Output the (X, Y) coordinate of the center of the cell containing the given text.  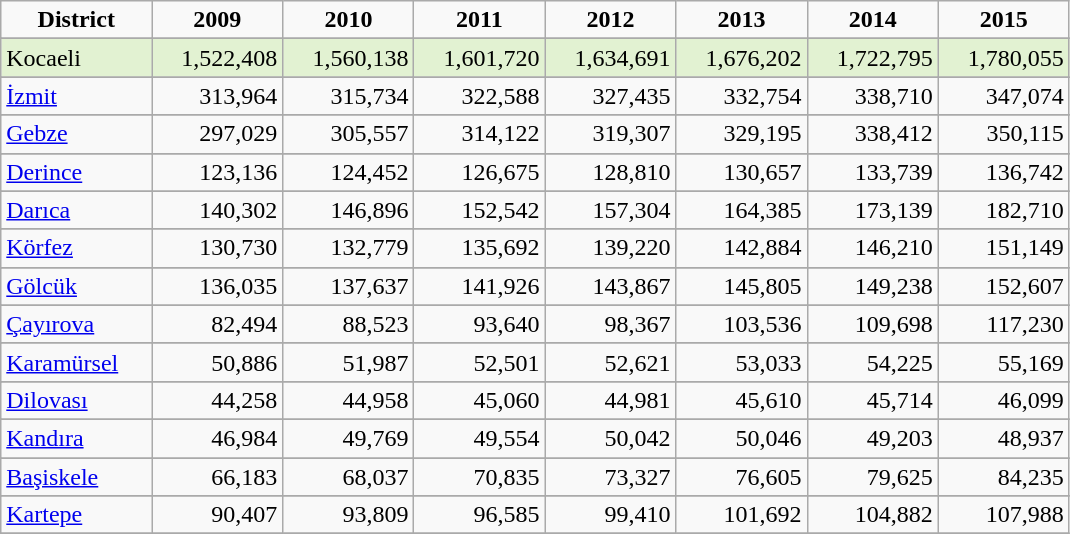
68,037 (348, 477)
88,523 (348, 324)
107,988 (1004, 515)
2015 (1004, 20)
164,385 (742, 210)
322,588 (480, 96)
2010 (348, 20)
329,195 (742, 134)
49,203 (872, 438)
136,742 (1004, 172)
Kocaeli (76, 58)
Gebze (76, 134)
93,640 (480, 324)
315,734 (348, 96)
45,714 (872, 400)
350,115 (1004, 134)
314,122 (480, 134)
132,779 (348, 248)
1,634,691 (610, 58)
Körfez (76, 248)
Başiskele (76, 477)
Darıca (76, 210)
338,710 (872, 96)
2012 (610, 20)
103,536 (742, 324)
332,754 (742, 96)
84,235 (1004, 477)
139,220 (610, 248)
49,554 (480, 438)
141,926 (480, 286)
305,557 (348, 134)
327,435 (610, 96)
182,710 (1004, 210)
45,060 (480, 400)
45,610 (742, 400)
76,605 (742, 477)
347,074 (1004, 96)
133,739 (872, 172)
1,722,795 (872, 58)
1,560,138 (348, 58)
319,307 (610, 134)
123,136 (218, 172)
297,029 (218, 134)
128,810 (610, 172)
157,304 (610, 210)
130,657 (742, 172)
146,896 (348, 210)
93,809 (348, 515)
District (76, 20)
109,698 (872, 324)
145,805 (742, 286)
66,183 (218, 477)
2009 (218, 20)
52,501 (480, 362)
130,730 (218, 248)
2013 (742, 20)
Kartepe (76, 515)
1,522,408 (218, 58)
152,607 (1004, 286)
101,692 (742, 515)
140,302 (218, 210)
1,601,720 (480, 58)
135,692 (480, 248)
104,882 (872, 515)
Gölcük (76, 286)
173,139 (872, 210)
44,958 (348, 400)
151,149 (1004, 248)
73,327 (610, 477)
Çayırova (76, 324)
146,210 (872, 248)
117,230 (1004, 324)
1,676,202 (742, 58)
48,937 (1004, 438)
70,835 (480, 477)
99,410 (610, 515)
53,033 (742, 362)
98,367 (610, 324)
İzmit (76, 96)
Dilovası (76, 400)
Derince (76, 172)
313,964 (218, 96)
142,884 (742, 248)
50,886 (218, 362)
54,225 (872, 362)
149,238 (872, 286)
55,169 (1004, 362)
Karamürsel (76, 362)
338,412 (872, 134)
51,987 (348, 362)
2014 (872, 20)
152,542 (480, 210)
52,621 (610, 362)
79,625 (872, 477)
136,035 (218, 286)
49,769 (348, 438)
44,258 (218, 400)
Kandıra (76, 438)
50,046 (742, 438)
96,585 (480, 515)
46,984 (218, 438)
124,452 (348, 172)
50,042 (610, 438)
126,675 (480, 172)
1,780,055 (1004, 58)
137,637 (348, 286)
2011 (480, 20)
44,981 (610, 400)
82,494 (218, 324)
46,099 (1004, 400)
143,867 (610, 286)
90,407 (218, 515)
